Extract the [x, y] coordinate from the center of the cell holding the provided text.  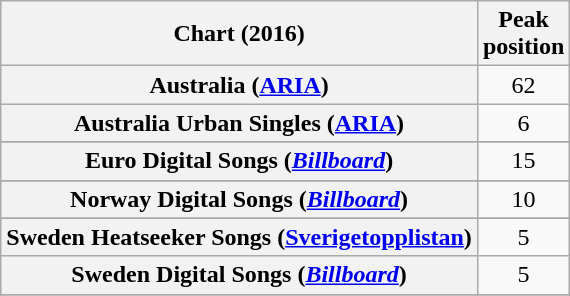
Sweden Heatseeker Songs (Sverigetopplistan) [240, 237]
Norway Digital Songs (Billboard) [240, 199]
Australia (ARIA) [240, 85]
10 [523, 199]
Australia Urban Singles (ARIA) [240, 123]
6 [523, 123]
62 [523, 85]
Sweden Digital Songs (Billboard) [240, 275]
Peakposition [523, 34]
Chart (2016) [240, 34]
15 [523, 161]
Euro Digital Songs (Billboard) [240, 161]
